Return the (x, y) coordinate for the center point of the cell that contains the specified text.  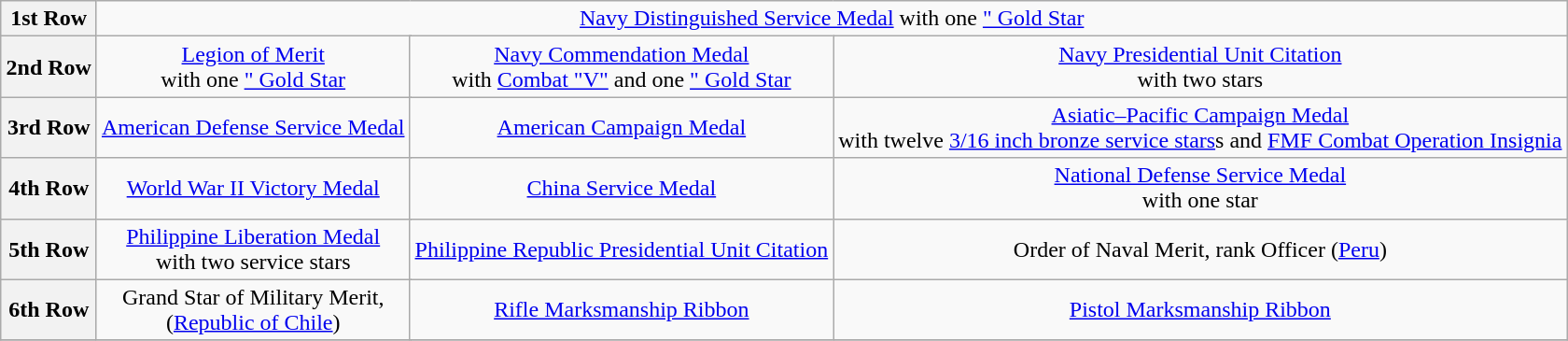
Pistol Marksmanship Ribbon (1200, 310)
American Campaign Medal (622, 127)
4th Row (49, 189)
6th Row (49, 310)
American Defense Service Medal (253, 127)
China Service Medal (622, 189)
Legion of Merit with one " Gold Star (253, 67)
1st Row (49, 19)
Navy Commendation Medal with Combat "V" and one " Gold Star (622, 67)
Asiatic–Pacific Campaign Medal with twelve 3/16 inch bronze service starss and FMF Combat Operation Insignia (1200, 127)
2nd Row (49, 67)
Philippine Republic Presidential Unit Citation (622, 249)
Navy Distinguished Service Medal with one " Gold Star (832, 19)
World War II Victory Medal (253, 189)
5th Row (49, 249)
Philippine Liberation Medal with two service stars (253, 249)
Grand Star of Military Merit, (Republic of Chile) (253, 310)
3rd Row (49, 127)
Navy Presidential Unit Citation with two stars (1200, 67)
Rifle Marksmanship Ribbon (622, 310)
National Defense Service Medal with one star (1200, 189)
Order of Naval Merit, rank Officer (Peru) (1200, 249)
